From the cell containing the given text, extract its center point as (X, Y) coordinate. 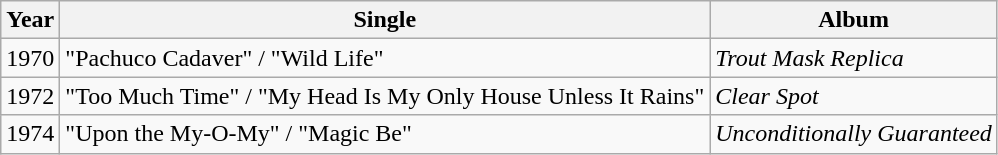
"Pachuco Cadaver" / "Wild Life" (385, 58)
Album (854, 20)
1974 (30, 134)
Unconditionally Guaranteed (854, 134)
Year (30, 20)
"Upon the My-O-My" / "Magic Be" (385, 134)
1972 (30, 96)
1970 (30, 58)
"Too Much Time" / "My Head Is My Only House Unless It Rains" (385, 96)
Single (385, 20)
Trout Mask Replica (854, 58)
Clear Spot (854, 96)
